Pinpoint the cell where the given text exists, returning its [x, y] midpoint coordinate. 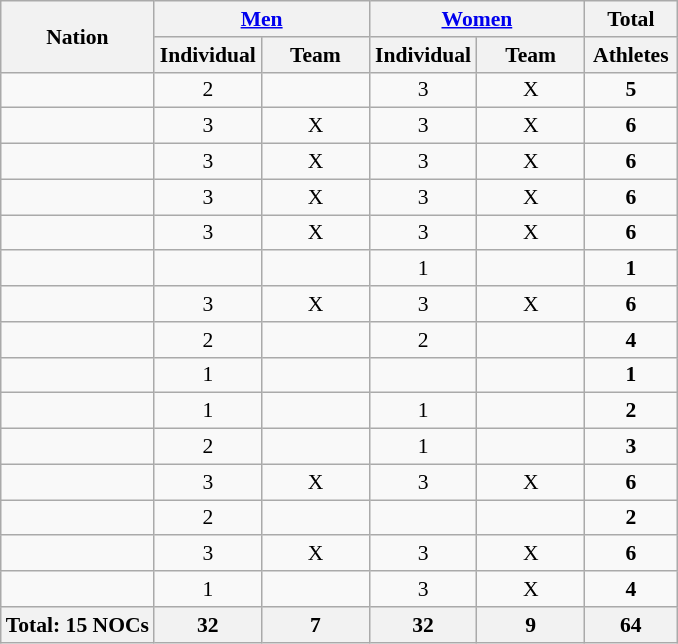
5 [632, 90]
9 [531, 625]
Women [476, 19]
Men [262, 19]
Total [632, 19]
Total: 15 NOCs [78, 625]
Athletes [632, 55]
64 [632, 625]
Nation [78, 36]
7 [316, 625]
